Search for the cell housing the specified text and yield its (x, y) center coordinate. 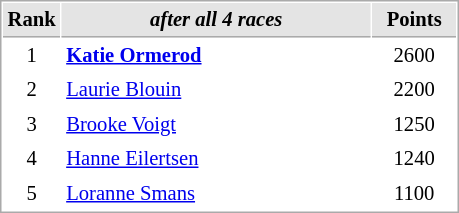
4 (32, 158)
2600 (414, 56)
Hanne Eilertsen (216, 158)
Laurie Blouin (216, 90)
5 (32, 194)
1240 (414, 158)
3 (32, 124)
2200 (414, 90)
1 (32, 56)
Points (414, 20)
Brooke Voigt (216, 124)
1250 (414, 124)
Katie Ormerod (216, 56)
after all 4 races (216, 20)
2 (32, 90)
1100 (414, 194)
Rank (32, 20)
Loranne Smans (216, 194)
